Search for the cell housing the specified text and yield its [X, Y] center coordinate. 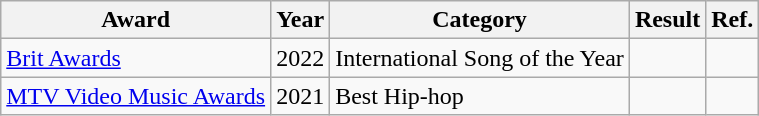
Award [136, 20]
Year [300, 20]
2021 [300, 96]
Brit Awards [136, 58]
Category [480, 20]
2022 [300, 58]
Ref. [732, 20]
MTV Video Music Awards [136, 96]
Result [667, 20]
Best Hip-hop [480, 96]
International Song of the Year [480, 58]
